Output the (x, y) coordinate of the center of the cell containing the given text.  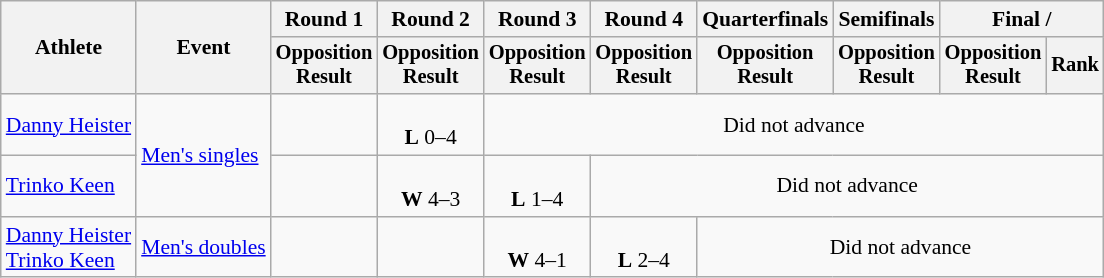
Rank (1075, 66)
L 2–4 (644, 248)
Athlete (68, 48)
Round 2 (430, 19)
L 0–4 (430, 124)
Men's singles (204, 155)
Quarterfinals (765, 19)
Round 1 (324, 19)
Danny HeisterTrinko Keen (68, 248)
Round 3 (538, 19)
L 1–4 (538, 186)
W 4–1 (538, 248)
Round 4 (644, 19)
Event (204, 48)
Men's doubles (204, 248)
Final / (1022, 19)
Danny Heister (68, 124)
Trinko Keen (68, 186)
Semifinals (886, 19)
W 4–3 (430, 186)
